For the text-containing cell, return its midpoint in (X, Y) coordinate format. 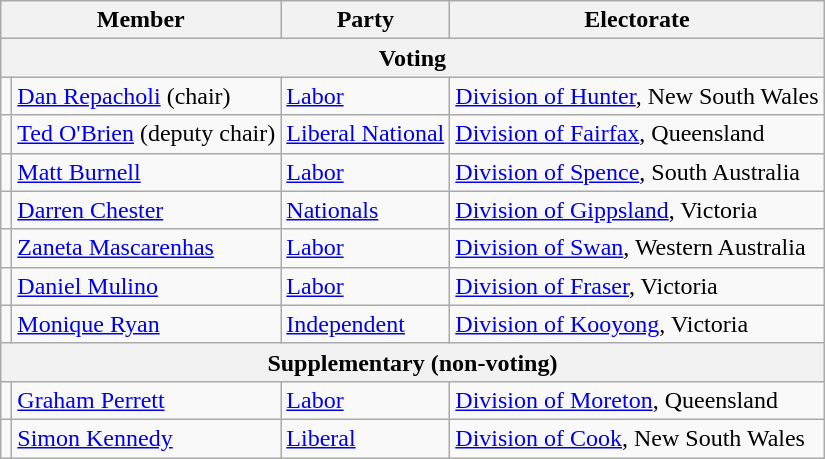
Party (366, 20)
Dan Repacholi (chair) (146, 96)
Nationals (366, 210)
Division of Gippsland, Victoria (637, 210)
Monique Ryan (146, 324)
Division of Kooyong, Victoria (637, 324)
Matt Burnell (146, 172)
Liberal National (366, 134)
Member (141, 20)
Simon Kennedy (146, 438)
Electorate (637, 20)
Division of Spence, South Australia (637, 172)
Supplementary (non-voting) (412, 362)
Division of Hunter, New South Wales (637, 96)
Division of Cook, New South Wales (637, 438)
Daniel Mulino (146, 286)
Voting (412, 58)
Graham Perrett (146, 400)
Division of Fraser, Victoria (637, 286)
Zaneta Mascarenhas (146, 248)
Division of Moreton, Queensland (637, 400)
Division of Fairfax, Queensland (637, 134)
Ted O'Brien (deputy chair) (146, 134)
Darren Chester (146, 210)
Liberal (366, 438)
Independent (366, 324)
Division of Swan, Western Australia (637, 248)
